Scan for the cell matching the given text and deliver its (X, Y) coordinate at center. 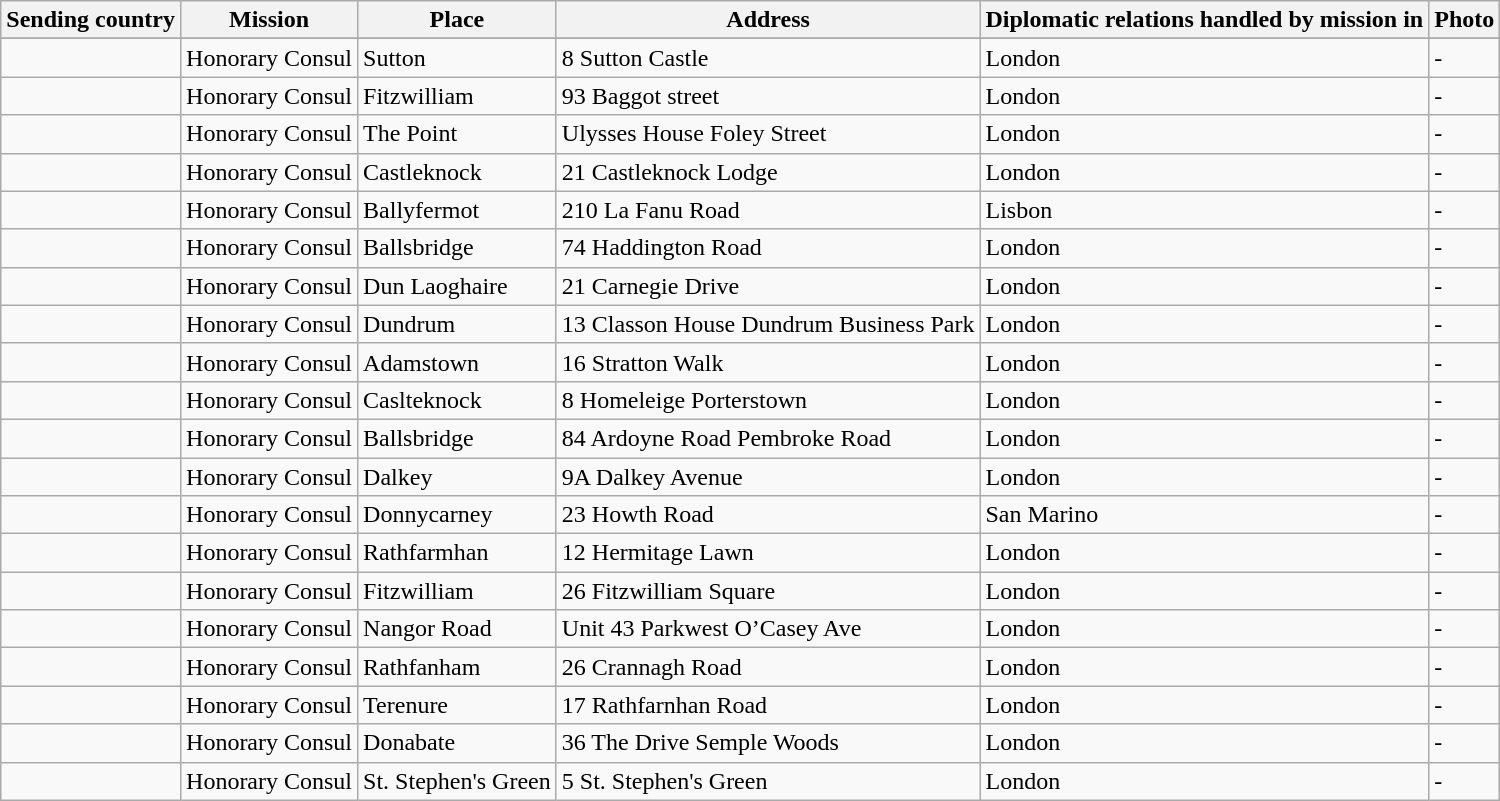
Dundrum (458, 324)
The Point (458, 134)
Sutton (458, 58)
Dalkey (458, 477)
Unit 43 Parkwest O’Casey Ave (768, 629)
Dun Laoghaire (458, 286)
St. Stephen's Green (458, 781)
8 Homeleige Porterstown (768, 400)
Donabate (458, 743)
San Marino (1204, 515)
5 St. Stephen's Green (768, 781)
Nangor Road (458, 629)
Adamstown (458, 362)
Caslteknock (458, 400)
Rathfarmhan (458, 553)
Rathfanham (458, 667)
84 Ardoyne Road Pembroke Road (768, 438)
17 Rathfarnhan Road (768, 705)
93 Baggot street (768, 96)
Donnycarney (458, 515)
13 Classon House Dundrum Business Park (768, 324)
Ulysses House Foley Street (768, 134)
36 The Drive Semple Woods (768, 743)
Castleknock (458, 172)
21 Castleknock Lodge (768, 172)
Address (768, 20)
8 Sutton Castle (768, 58)
210 La Fanu Road (768, 210)
21 Carnegie Drive (768, 286)
26 Crannagh Road (768, 667)
Diplomatic relations handled by mission in (1204, 20)
Photo (1464, 20)
Place (458, 20)
12 Hermitage Lawn (768, 553)
74 Haddington Road (768, 248)
Lisbon (1204, 210)
Terenure (458, 705)
16 Stratton Walk (768, 362)
Sending country (91, 20)
Ballyfermot (458, 210)
Mission (270, 20)
23 Howth Road (768, 515)
9A Dalkey Avenue (768, 477)
26 Fitzwilliam Square (768, 591)
